Extract the [x, y] coordinate from the center of the cell holding the provided text.  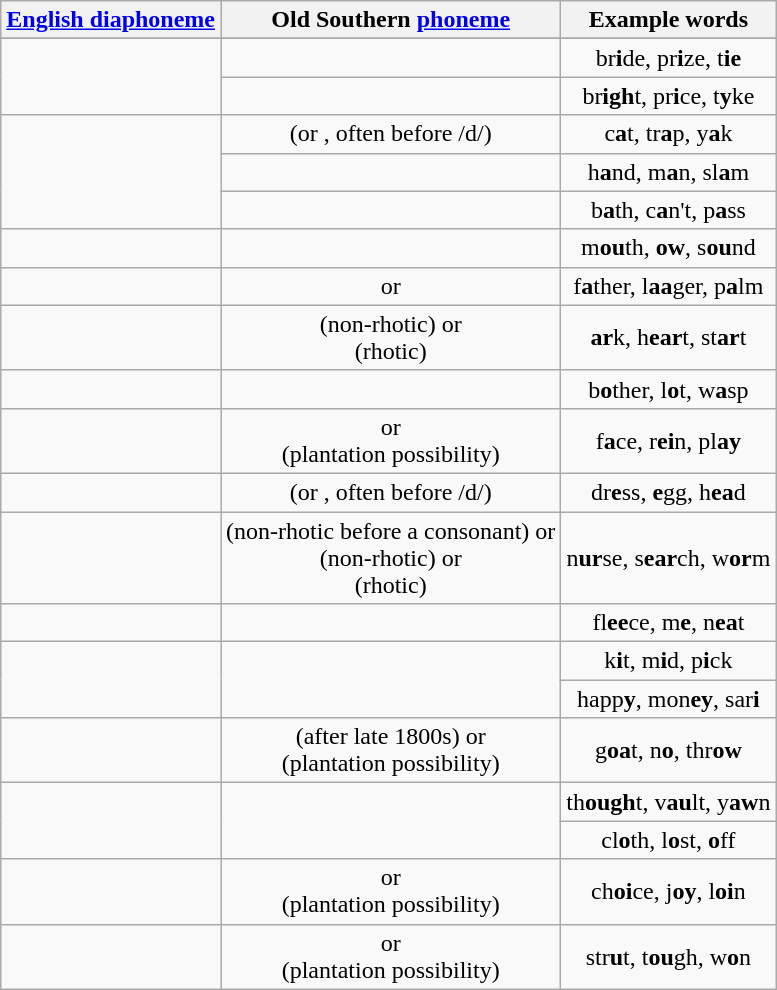
Example words [668, 20]
bother, lot, wasp [668, 389]
happy, money, sari [668, 699]
or [391, 286]
choice, joy, loin [668, 892]
bath, can't, pass [668, 210]
English diaphoneme [111, 20]
(after late 1800s) or (plantation possibility) [391, 750]
fleece, me, neat [668, 623]
cloth, lost, off [668, 840]
bright, price, tyke [668, 96]
mouth, ow, sound [668, 248]
cat, trap, yak [668, 134]
kit, mid, pick [668, 661]
hand, man, slam [668, 172]
(non-rhotic) or (rhotic) [391, 338]
father, laager, palm [668, 286]
(non-rhotic before a consonant) or (non-rhotic) or (rhotic) [391, 558]
face, rein, play [668, 440]
nurse, search, worm [668, 558]
Old Southern phoneme [391, 20]
goat, no, throw [668, 750]
dress, egg, head [668, 492]
strut, tough, won [668, 956]
ark, heart, start [668, 338]
bride, prize, tie [668, 58]
thought, vault, yawn [668, 802]
